Determine the (X, Y) coordinate at the center of the cell enclosing the given text.  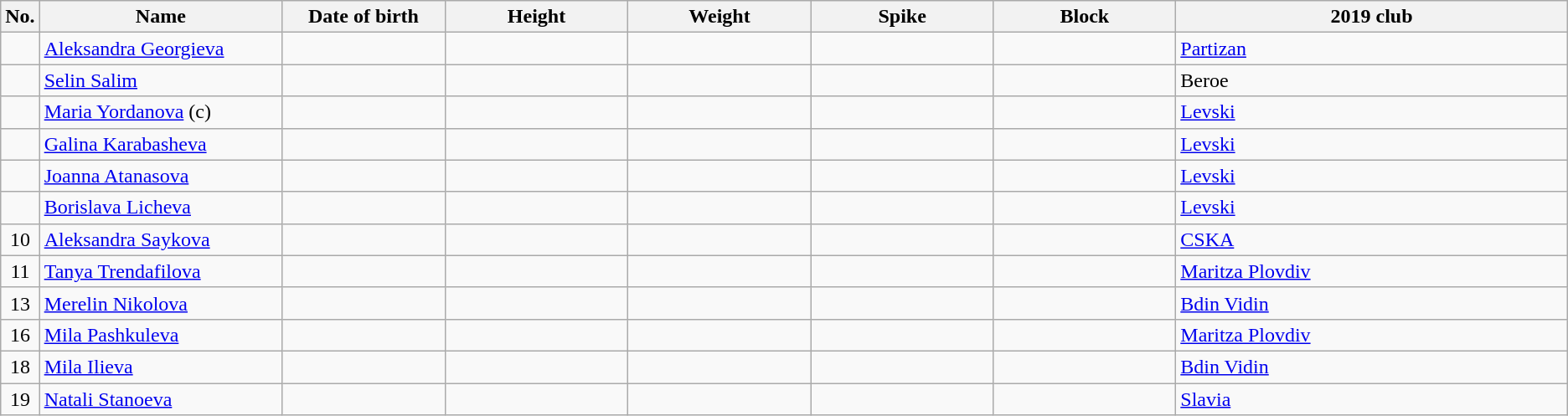
No. (20, 17)
Borislava Licheva (161, 208)
19 (20, 399)
2019 club (1372, 17)
Date of birth (364, 17)
Partizan (1372, 49)
Natali Stanoeva (161, 399)
Mila Ilieva (161, 367)
Aleksandra Georgieva (161, 49)
Slavia (1372, 399)
Selin Salim (161, 80)
11 (20, 271)
Mila Pashkuleva (161, 335)
Joanna Atanasova (161, 176)
Aleksandra Saykova (161, 239)
Galina Karabasheva (161, 144)
Block (1085, 17)
10 (20, 239)
Beroe (1372, 80)
Tanya Trendafilova (161, 271)
Merelin Nikolova (161, 303)
13 (20, 303)
Name (161, 17)
16 (20, 335)
Weight (720, 17)
Spike (902, 17)
18 (20, 367)
Maria Yordanova (c) (161, 112)
CSKA (1372, 239)
Height (536, 17)
